Capture the cell that displays the provided text and extract its [x, y] central coordinate. 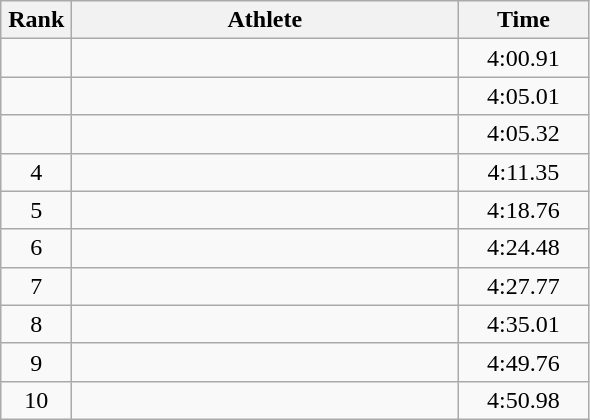
4:49.76 [524, 362]
4:00.91 [524, 58]
4:35.01 [524, 324]
7 [36, 286]
9 [36, 362]
Time [524, 20]
4:05.32 [524, 134]
8 [36, 324]
4:50.98 [524, 400]
4:24.48 [524, 248]
4:11.35 [524, 172]
Rank [36, 20]
6 [36, 248]
4 [36, 172]
Athlete [265, 20]
4:27.77 [524, 286]
5 [36, 210]
4:18.76 [524, 210]
10 [36, 400]
4:05.01 [524, 96]
